Provide the [X, Y] coordinate of the cell's center where the given text is located.  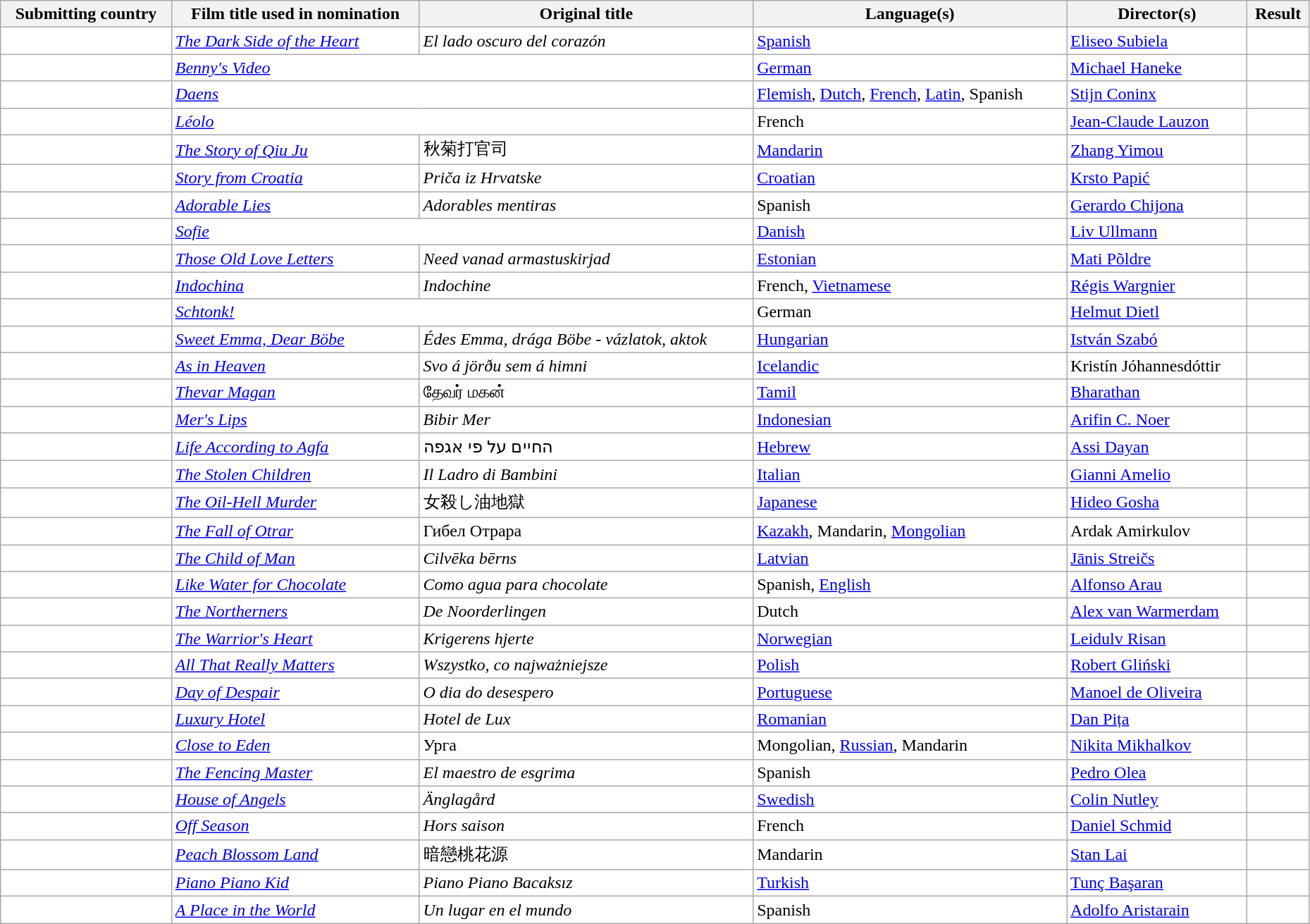
Piano Piano Kid [295, 883]
Stan Lai [1157, 854]
Hebrew [910, 447]
Änglagård [586, 799]
All That Really Matters [295, 665]
The Dark Side of the Heart [295, 41]
Icelandic [910, 366]
Life According to Agfa [295, 447]
A Place in the World [295, 910]
The Warrior's Heart [295, 639]
Submitting country [86, 14]
Polish [910, 665]
Need vanad armastuskirjad [586, 259]
Eliseo Subiela [1157, 41]
Original title [586, 14]
Swedish [910, 799]
As in Heaven [295, 366]
החיים על פי אגפה [586, 447]
Italian [910, 474]
Like Water for Chocolate [295, 585]
The Story of Qiu Ju [295, 149]
Leidulv Risan [1157, 639]
Kazakh, Mandarin, Mongolian [910, 531]
Daens [462, 94]
Gianni Amelio [1157, 474]
Cilvēka bērns [586, 558]
Robert Gliński [1157, 665]
Hors saison [586, 826]
秋菊打官司 [586, 149]
Ardak Amirkulov [1157, 531]
Zhang Yimou [1157, 149]
Norwegian [910, 639]
Mati Põldre [1157, 259]
Liv Ullmann [1157, 232]
Portuguese [910, 692]
Piano Piano Bacaksız [586, 883]
The Child of Man [295, 558]
The Oil-Hell Murder [295, 503]
Close to Eden [295, 746]
Dutch [910, 612]
Language(s) [910, 14]
Story from Croatia [295, 178]
Dan Pița [1157, 719]
Thevar Magan [295, 393]
Michael Haneke [1157, 68]
Japanese [910, 503]
Romanian [910, 719]
Off Season [295, 826]
The Fencing Master [295, 772]
Гибел Отрара [586, 531]
தேவர் மகன் [586, 393]
Turkish [910, 883]
Result [1278, 14]
The Stolen Children [295, 474]
Schtonk! [462, 312]
Adorables mentiras [586, 205]
Krsto Papić [1157, 178]
Benny's Video [462, 68]
Film title used in nomination [295, 14]
Урга [586, 746]
The Northerners [295, 612]
Croatian [910, 178]
Jānis Streičs [1157, 558]
De Noorderlingen [586, 612]
Indonesian [910, 419]
Mongolian, Russian, Mandarin [910, 746]
Those Old Love Letters [295, 259]
Tamil [910, 393]
Hideo Gosha [1157, 503]
Helmut Dietl [1157, 312]
El lado oscuro del corazón [586, 41]
Bibir Mer [586, 419]
Kristín Jóhannesdóttir [1157, 366]
Régis Wargnier [1157, 285]
Daniel Schmid [1157, 826]
Hotel de Lux [586, 719]
Sofie [462, 232]
Gerardo Chijona [1157, 205]
Jean-Claude Lauzon [1157, 121]
Hungarian [910, 339]
Svo á jörðu sem á himni [586, 366]
Léolo [462, 121]
女殺し油地獄 [586, 503]
El maestro de esgrima [586, 772]
暗戀桃花源 [586, 854]
Estonian [910, 259]
O dia do desespero [586, 692]
Danish [910, 232]
Un lugar en el mundo [586, 910]
István Szabó [1157, 339]
The Fall of Otrar [295, 531]
Nikita Mikhalkov [1157, 746]
Édes Emma, drága Böbe - vázlatok, aktok [586, 339]
Alex van Warmerdam [1157, 612]
Luxury Hotel [295, 719]
Director(s) [1157, 14]
House of Angels [295, 799]
Manoel de Oliveira [1157, 692]
Bharathan [1157, 393]
Assi Dayan [1157, 447]
Adolfo Aristarain [1157, 910]
Alfonso Arau [1157, 585]
Tunç Başaran [1157, 883]
French, Vietnamese [910, 285]
Indochina [295, 285]
Pedro Olea [1157, 772]
Il Ladro di Bambini [586, 474]
Krigerens hjerte [586, 639]
Latvian [910, 558]
Mer's Lips [295, 419]
Priča iz Hrvatske [586, 178]
Flemish, Dutch, French, Latin, Spanish [910, 94]
Peach Blossom Land [295, 854]
Sweet Emma, Dear Böbe [295, 339]
Wszystko, co najważniejsze [586, 665]
Stijn Coninx [1157, 94]
Arifin C. Noer [1157, 419]
Spanish, English [910, 585]
Indochine [586, 285]
Como agua para chocolate [586, 585]
Day of Despair [295, 692]
Adorable Lies [295, 205]
Colin Nutley [1157, 799]
